Output the [x, y] coordinate of the center of the cell containing the given text.  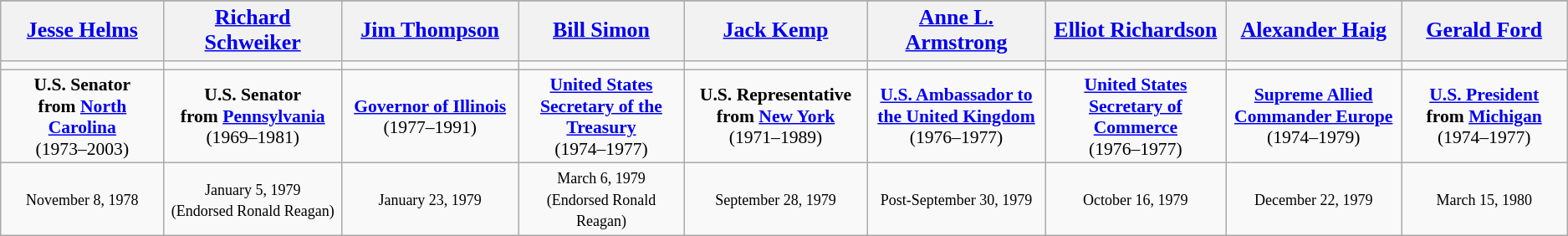
Supreme Allied Commander Europe(1974–1979) [1314, 116]
March 6, 1979(Endorsed Ronald Reagan) [601, 199]
Jack Kemp [776, 31]
U.S. Senatorfrom North Carolina(1973–2003) [82, 116]
Elliot Richardson [1136, 31]
Jesse Helms [82, 31]
Post-September 30, 1979 [957, 199]
October 16, 1979 [1136, 199]
Gerald Ford [1484, 31]
Bill Simon [601, 31]
January 23, 1979 [430, 199]
U.S. Ambassador to the United Kingdom(1976–1977) [957, 116]
September 28, 1979 [776, 199]
United States Secretary of Commerce(1976–1977) [1136, 116]
Alexander Haig [1314, 31]
U.S. Representativefrom New York(1971–1989) [776, 116]
Governor of Illinois(1977–1991) [430, 116]
Richard Schweiker [253, 31]
November 8, 1978 [82, 199]
Jim Thompson [430, 31]
January 5, 1979(Endorsed Ronald Reagan) [253, 199]
United States Secretary of the Treasury(1974–1977) [601, 116]
March 15, 1980 [1484, 199]
U.S. Presidentfrom Michigan(1974–1977) [1484, 116]
December 22, 1979 [1314, 199]
Anne L. Armstrong [957, 31]
U.S. Senatorfrom Pennsylvania(1969–1981) [253, 116]
